Determine the [x, y] coordinate at the center of the cell enclosing the given text.  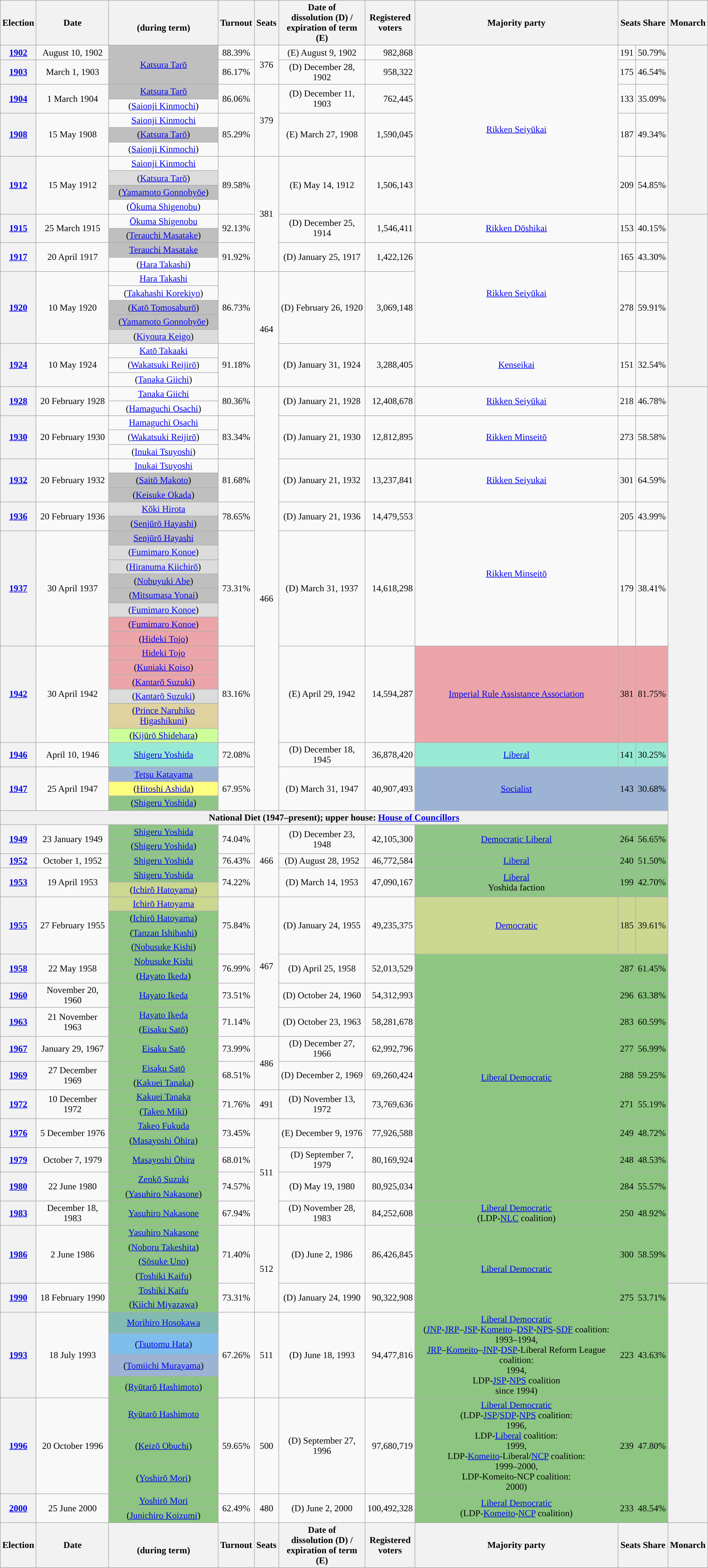
(D) March 31, 1937 [322, 588]
22 June 1980 [73, 1186]
250 [627, 1214]
83.34% [236, 437]
1979 [18, 1160]
1969 [18, 1075]
Toshiki Kaifu [163, 1290]
30.25% [652, 755]
80,925,034 [390, 1186]
15 May 1912 [73, 185]
249 [627, 1133]
15 May 1908 [73, 135]
81.68% [236, 480]
1936 [18, 516]
1928 [18, 401]
(D) November 28, 1983 [322, 1214]
89.58% [236, 185]
November 20, 1960 [73, 996]
27 February 1955 [73, 925]
(Keisuke Okada) [163, 495]
(Hiranuma Kiichirō) [163, 567]
1947 [18, 789]
1,546,411 [390, 228]
(D) April 25, 1958 [322, 969]
1946 [18, 755]
69,260,424 [390, 1075]
Terauchi Masatake [163, 250]
(D) January 21, 1932 [322, 480]
39.61% [652, 925]
(Tomiichi Murayama) [163, 1366]
982,868 [390, 53]
(E) April 29, 1942 [322, 694]
1904 [18, 99]
62,992,796 [390, 1049]
71.40% [236, 1254]
(Mitsumasa Yonai) [163, 595]
58.58% [652, 437]
287 [627, 969]
1986 [18, 1254]
(D) December 18, 1945 [322, 755]
175 [627, 72]
491 [266, 1104]
(D) December 25, 1914 [322, 228]
Ichirō Hatoyama [163, 904]
18 February 1990 [73, 1298]
56.65% [652, 839]
(Sōsuke Uno) [163, 1262]
512 [266, 1269]
(D) December 28, 1902 [322, 72]
(Eisaku Satō) [163, 1029]
301 [627, 480]
205 [627, 516]
86.73% [236, 308]
48.53% [652, 1160]
Hara Takashi [163, 279]
40.15% [652, 228]
(D) December 11, 1903 [322, 99]
67.94% [236, 1214]
271 [627, 1104]
62.49% [236, 1508]
(D) January 21, 1928 [322, 401]
46,772,584 [390, 861]
143 [627, 789]
94,477,816 [390, 1355]
500 [266, 1446]
(D) October 24, 1960 [322, 996]
30 April 1942 [73, 694]
23 January 1949 [73, 839]
40,907,493 [390, 789]
1 March 1904 [73, 99]
19 April 1953 [73, 882]
(Yoshirō Mori) [163, 1478]
(D) June 2, 1986 [322, 1254]
74.22% [236, 882]
233 [627, 1508]
Ryūtarō Hashimoto [163, 1414]
73.45% [236, 1133]
81.75% [652, 694]
71.14% [236, 1022]
(D) January 31, 1924 [322, 365]
Kōki Hirota [163, 509]
(D) March 14, 1953 [322, 882]
91.18% [236, 365]
277 [627, 1049]
(D) September 27, 1996 [322, 1446]
73.99% [236, 1049]
August 10, 1902 [73, 53]
(D) January 24, 1955 [322, 925]
1996 [18, 1446]
73.51% [236, 996]
1930 [18, 437]
284 [627, 1186]
191 [627, 53]
77,926,588 [390, 1133]
LiberalYoshida faction [517, 882]
467 [266, 967]
14,618,298 [390, 588]
379 [266, 120]
(Tanaka Giichi) [163, 379]
75.84% [236, 925]
46.54% [652, 72]
288 [627, 1075]
(Hayato Ikeda) [163, 976]
Socialist [517, 789]
43.63% [652, 1355]
12,408,678 [390, 401]
Katō Takaaki [163, 351]
296 [627, 996]
1980 [18, 1186]
(D) January 25, 1917 [322, 257]
56.99% [652, 1049]
85.29% [236, 135]
March 1, 1903 [73, 72]
49.34% [652, 135]
1949 [18, 839]
(D) October 23, 1963 [322, 1022]
Rikken Dōshikai [517, 228]
(Kiyoura Keigo) [163, 336]
Kenseikai [517, 365]
50.79% [652, 53]
59.65% [236, 1446]
1902 [18, 53]
133 [627, 99]
67.26% [236, 1355]
(Hamaguchi Osachi) [163, 408]
68.01% [236, 1160]
(D) September 7, 1979 [322, 1160]
(D) August 28, 1952 [322, 861]
762,445 [390, 99]
(Inukai Tsuyoshi) [163, 451]
58.59% [652, 1254]
153 [627, 228]
(D) November 13, 1972 [322, 1104]
376 [266, 65]
Liberal Democratic(LDP-NLC coalition) [517, 1214]
3,069,148 [390, 308]
1903 [18, 72]
92.13% [236, 228]
1972 [18, 1104]
35.09% [652, 99]
300 [627, 1254]
1908 [18, 135]
278 [627, 308]
51.50% [652, 861]
486 [266, 1063]
20 February 1928 [73, 401]
Tanaka Giichi [163, 394]
Rikken Seiyukai [517, 480]
(Noboru Takeshita) [163, 1247]
78.65% [236, 516]
43.30% [652, 257]
1953 [18, 882]
84,252,608 [390, 1214]
National Diet (1947–present); upper house: House of Councillors [334, 817]
(D) December 2, 1969 [322, 1075]
42.70% [652, 882]
Nobusuke Kishi [163, 962]
74.04% [236, 839]
76.99% [236, 969]
(D) December 23, 1948 [322, 839]
38.41% [652, 588]
90,322,908 [390, 1298]
Yoshirō Mori [163, 1501]
86.06% [236, 99]
60.59% [652, 1022]
Hamaguchi Osachi [163, 423]
151 [627, 365]
223 [627, 1355]
1955 [18, 925]
480 [266, 1508]
12,812,895 [390, 437]
20 February 1932 [73, 480]
5 December 1976 [73, 1133]
185 [627, 925]
25 June 2000 [73, 1508]
32.54% [652, 365]
20 February 1936 [73, 516]
53.71% [652, 1298]
(Yasuhiro Nakasone) [163, 1193]
209 [627, 185]
1,590,045 [390, 135]
187 [627, 135]
Masayoshi Ōhira [163, 1160]
(Tsutomu Hata) [163, 1344]
43.99% [652, 516]
(D) January 24, 1990 [322, 1298]
(Kakuei Tanaka) [163, 1083]
86,426,845 [390, 1254]
59.91% [652, 308]
(Ryūtarō Hashimoto) [163, 1387]
1990 [18, 1298]
(D) January 21, 1930 [322, 437]
67.95% [236, 789]
(Junichiro Koizumi) [163, 1515]
(Senjūrō Hayashi) [163, 524]
1,506,143 [390, 185]
Democratic Liberal [517, 839]
(Ōkuma Shigenobu) [163, 207]
47.80% [652, 1446]
73,769,636 [390, 1104]
464 [266, 329]
54,312,993 [390, 996]
(Takeo Miki) [163, 1111]
1976 [18, 1133]
248 [627, 1160]
18 July 1993 [73, 1355]
April 10, 1946 [73, 755]
(Nobuyuki Abe) [163, 581]
80.36% [236, 401]
54.85% [652, 185]
3,288,405 [390, 365]
61.45% [652, 969]
71.76% [236, 1104]
22 May 1958 [73, 969]
Senjūrō Hayashi [163, 538]
Tetsu Katayama [163, 774]
(Kijūrō Shidehara) [163, 735]
86.17% [236, 72]
55.57% [652, 1186]
88.39% [236, 53]
10 May 1920 [73, 308]
(Toshiki Kaifu) [163, 1276]
1960 [18, 996]
(D) December 27, 1966 [322, 1049]
1924 [18, 365]
97,680,719 [390, 1446]
63.38% [652, 996]
1967 [18, 1049]
30.68% [652, 789]
59.25% [652, 1075]
20 April 1917 [73, 257]
30 April 1937 [73, 588]
76.43% [236, 861]
68.51% [236, 1075]
10 December 1972 [73, 1104]
(Hideki Tojo) [163, 639]
Imperial Rule Assistance Association [517, 694]
46.78% [652, 401]
199 [627, 882]
179 [627, 588]
25 March 1915 [73, 228]
(D) January 21, 1936 [322, 516]
(E) August 9, 1902 [322, 53]
(D) February 26, 1920 [322, 308]
December 18, 1983 [73, 1214]
275 [627, 1298]
Democratic [517, 925]
83.16% [236, 694]
58,281,678 [390, 1022]
(E) December 9, 1976 [322, 1133]
958,322 [390, 72]
Liberal Democratic(LDP-Komeito-NCP coalition) [517, 1508]
(Hara Takashi) [163, 264]
49,235,375 [390, 925]
240 [627, 861]
47,090,167 [390, 882]
27 December 1969 [73, 1075]
(Tanzan Ishibashi) [163, 932]
20 October 1996 [73, 1446]
1942 [18, 694]
14,594,287 [390, 694]
141 [627, 755]
36,878,420 [390, 755]
1958 [18, 969]
100,492,328 [390, 1508]
283 [627, 1022]
(Takahashi Korekiyo) [163, 293]
1937 [18, 588]
52,013,529 [390, 969]
42,105,300 [390, 839]
October 7, 1979 [73, 1160]
72.08% [236, 755]
273 [627, 437]
(D) June 2, 2000 [322, 1508]
Ōkuma Shigenobu [163, 221]
(Prince Naruhiko Higashikuni) [163, 716]
January 29, 1967 [73, 1049]
(D) May 19, 1980 [322, 1186]
Inukai Tsuyoshi [163, 466]
(Terauchi Masatake) [163, 236]
14,479,553 [390, 516]
10 May 1924 [73, 365]
25 April 1947 [73, 789]
1917 [18, 257]
48.72% [652, 1133]
1932 [18, 480]
239 [627, 1446]
20 February 1930 [73, 437]
64.59% [652, 480]
218 [627, 401]
(D) March 31, 1947 [322, 789]
Kakuei Tanaka [163, 1097]
264 [627, 839]
55.19% [652, 1104]
165 [627, 257]
Morihiro Hosokawa [163, 1322]
1952 [18, 861]
(E) March 27, 1908 [322, 135]
Zenkō Suzuki [163, 1179]
48.54% [652, 1508]
(Katō Tomosaburō) [163, 308]
Hideki Tojo [163, 653]
2000 [18, 1508]
1,422,126 [390, 257]
13,237,841 [390, 480]
(E) May 14, 1912 [322, 185]
2 June 1986 [73, 1254]
1915 [18, 228]
1993 [18, 1355]
(Nobusuke Kishi) [163, 947]
1983 [18, 1214]
(D) June 18, 1993 [322, 1355]
21 November 1963 [73, 1022]
Takeo Fukuda [163, 1126]
(Saitō Makoto) [163, 480]
(Kiichi Miyazawa) [163, 1305]
(Keizō Obuchi) [163, 1446]
1920 [18, 308]
(Masayoshi Ōhira) [163, 1140]
1963 [18, 1022]
(Hitoshi Ashida) [163, 789]
91.92% [236, 257]
1912 [18, 185]
48.92% [652, 1214]
(Kuniaki Koiso) [163, 667]
80,169,924 [390, 1160]
October 1, 1952 [73, 861]
74.57% [236, 1186]
